Identify which cell holds the provided text, then report its (x, y) central coordinate. 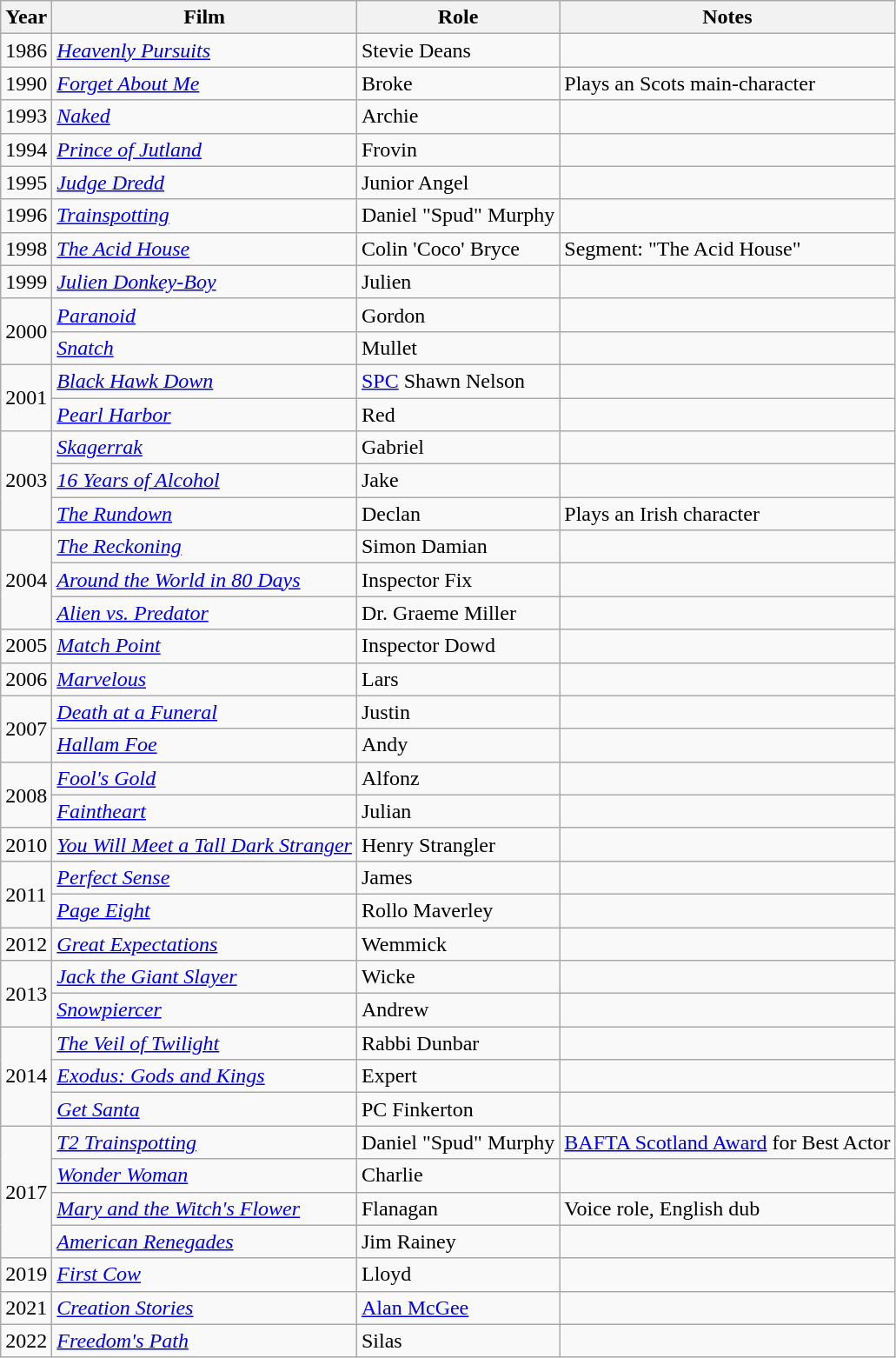
Match Point (205, 646)
Page Eight (205, 910)
Alfonz (457, 778)
The Reckoning (205, 547)
2000 (26, 331)
Justin (457, 712)
1998 (26, 249)
Flanagan (457, 1208)
Plays an Irish character (727, 514)
Segment: "The Acid House" (727, 249)
Voice role, English dub (727, 1208)
Colin 'Coco' Bryce (457, 249)
First Cow (205, 1275)
T2 Trainspotting (205, 1142)
BAFTA Scotland Award for Best Actor (727, 1142)
Andy (457, 745)
2021 (26, 1308)
You Will Meet a Tall Dark Stranger (205, 844)
Trainspotting (205, 216)
Julien (457, 282)
Silas (457, 1341)
Fool's Gold (205, 778)
Black Hawk Down (205, 381)
Naked (205, 116)
1986 (26, 50)
Jake (457, 481)
Mullet (457, 348)
Death at a Funeral (205, 712)
Skagerrak (205, 448)
Wicke (457, 977)
1996 (26, 216)
Expert (457, 1076)
Mary and the Witch's Flower (205, 1208)
Broke (457, 83)
2012 (26, 943)
Heavenly Pursuits (205, 50)
Jack the Giant Slayer (205, 977)
Simon Damian (457, 547)
Year (26, 17)
Marvelous (205, 679)
The Rundown (205, 514)
2013 (26, 994)
Notes (727, 17)
Film (205, 17)
Prince of Jutland (205, 150)
1990 (26, 83)
Lars (457, 679)
Henry Strangler (457, 844)
Andrew (457, 1010)
Inspector Dowd (457, 646)
1995 (26, 183)
Charlie (457, 1175)
1994 (26, 150)
Pearl Harbor (205, 415)
2008 (26, 795)
2004 (26, 580)
2005 (26, 646)
Frovin (457, 150)
Archie (457, 116)
Get Santa (205, 1109)
2019 (26, 1275)
Snatch (205, 348)
Rollo Maverley (457, 910)
2014 (26, 1076)
Gabriel (457, 448)
Julian (457, 811)
SPC Shawn Nelson (457, 381)
Forget About Me (205, 83)
Junior Angel (457, 183)
PC Finkerton (457, 1109)
Great Expectations (205, 943)
Around the World in 80 Days (205, 580)
James (457, 877)
Rabbi Dunbar (457, 1043)
The Veil of Twilight (205, 1043)
Paranoid (205, 315)
Alien vs. Predator (205, 613)
Plays an Scots main-character (727, 83)
Stevie Deans (457, 50)
Judge Dredd (205, 183)
2011 (26, 894)
Wonder Woman (205, 1175)
Inspector Fix (457, 580)
Role (457, 17)
Declan (457, 514)
Julien Donkey-Boy (205, 282)
2007 (26, 729)
Dr. Graeme Miller (457, 613)
The Acid House (205, 249)
Snowpiercer (205, 1010)
Gordon (457, 315)
16 Years of Alcohol (205, 481)
Red (457, 415)
Exodus: Gods and Kings (205, 1076)
2017 (26, 1192)
Alan McGee (457, 1308)
Hallam Foe (205, 745)
Freedom's Path (205, 1341)
2003 (26, 481)
1993 (26, 116)
Lloyd (457, 1275)
2022 (26, 1341)
Faintheart (205, 811)
Jim Rainey (457, 1242)
2001 (26, 397)
Perfect Sense (205, 877)
2006 (26, 679)
1999 (26, 282)
2010 (26, 844)
Wemmick (457, 943)
Creation Stories (205, 1308)
American Renegades (205, 1242)
